Find where the given text appears and provide that cell's center as [x, y] coordinate. 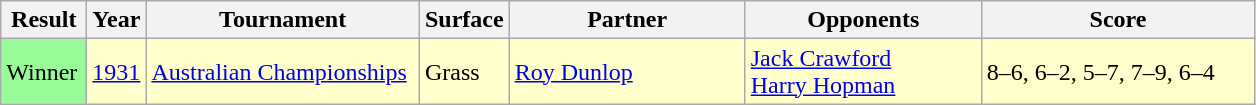
Surface [464, 20]
8–6, 6–2, 5–7, 7–9, 6–4 [1118, 72]
Jack Crawford Harry Hopman [863, 72]
Opponents [863, 20]
1931 [116, 72]
Australian Championships [283, 72]
Score [1118, 20]
Winner [44, 72]
Year [116, 20]
Result [44, 20]
Partner [627, 20]
Grass [464, 72]
Tournament [283, 20]
Roy Dunlop [627, 72]
